Scan for the cell matching the given text and deliver its (X, Y) coordinate at center. 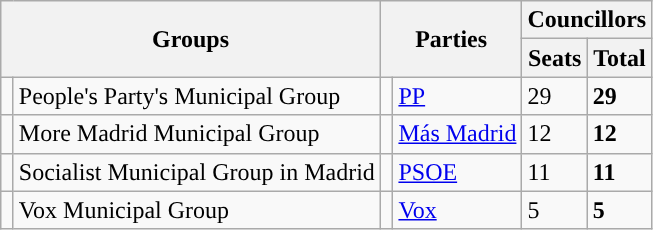
Parties (451, 39)
Socialist Municipal Group in Madrid (196, 172)
Total (619, 58)
People's Party's Municipal Group (196, 96)
Seats (554, 58)
More Madrid Municipal Group (196, 134)
Vox (458, 210)
Más Madrid (458, 134)
Councillors (587, 20)
PSOE (458, 172)
Groups (191, 39)
PP (458, 96)
Vox Municipal Group (196, 210)
